Detect which cell encompasses the target text, then output its (X, Y) center coordinate. 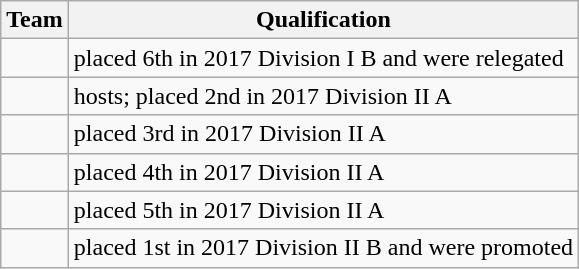
hosts; placed 2nd in 2017 Division II A (323, 96)
placed 5th in 2017 Division II A (323, 210)
Qualification (323, 20)
placed 4th in 2017 Division II A (323, 172)
placed 3rd in 2017 Division II A (323, 134)
Team (35, 20)
placed 6th in 2017 Division I B and were relegated (323, 58)
placed 1st in 2017 Division II B and were promoted (323, 248)
